From the cell containing the given text, extract its center point as (x, y) coordinate. 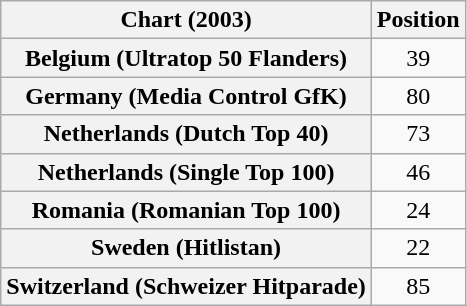
Switzerland (Schweizer Hitparade) (186, 286)
Germany (Media Control GfK) (186, 96)
Netherlands (Single Top 100) (186, 172)
85 (418, 286)
39 (418, 58)
80 (418, 96)
Chart (2003) (186, 20)
Position (418, 20)
Netherlands (Dutch Top 40) (186, 134)
24 (418, 210)
Sweden (Hitlistan) (186, 248)
Belgium (Ultratop 50 Flanders) (186, 58)
Romania (Romanian Top 100) (186, 210)
46 (418, 172)
73 (418, 134)
22 (418, 248)
